Extract the [x, y] coordinate from the center of the cell holding the provided text.  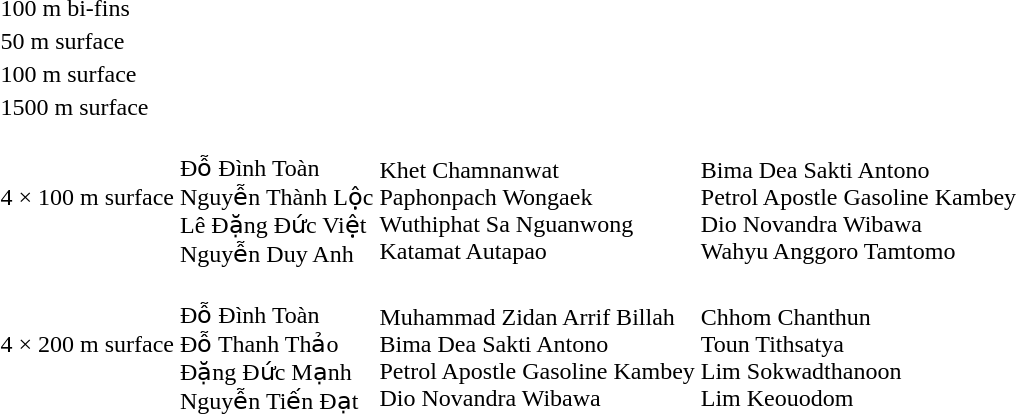
Đỗ Đình ToànNguyễn Thành LộcLê Đặng Đức ViệtNguyễn Duy Anh [276, 197]
Khet ChamnanwatPaphonpach WongaekWuthiphat Sa NguanwongKatamat Autapao [537, 197]
